Pinpoint the cell where the given text exists, returning its [x, y] midpoint coordinate. 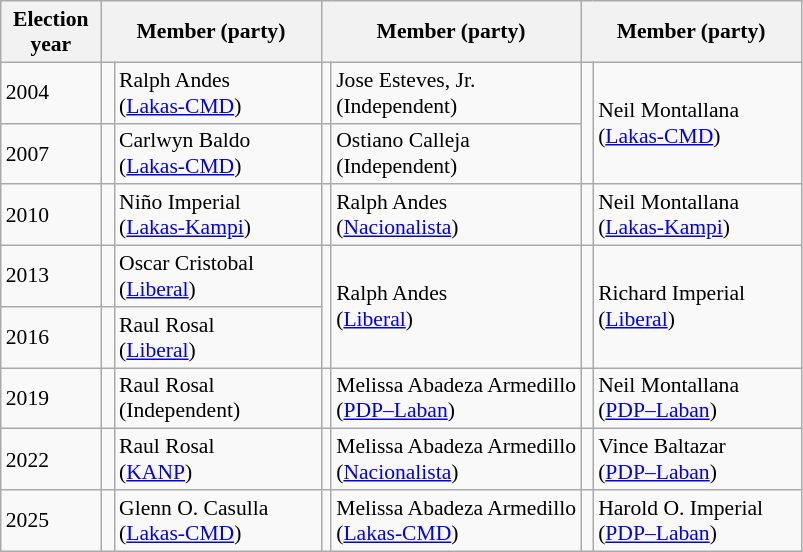
2022 [51, 460]
Neil Montallana(Lakas-CMD) [697, 123]
Glenn O. Casulla(Lakas-CMD) [218, 520]
Raul Rosal(KANP) [218, 460]
Ostiano Calleja(Independent) [456, 154]
2019 [51, 398]
Neil Montallana(Lakas-Kampi) [697, 216]
Ralph Andes(Lakas-CMD) [218, 92]
Electionyear [51, 32]
2013 [51, 276]
Raul Rosal(Independent) [218, 398]
Carlwyn Baldo(Lakas-CMD) [218, 154]
Melissa Abadeza Armedillo(Nacionalista) [456, 460]
Raul Rosal(Liberal) [218, 338]
2016 [51, 338]
Richard Imperial(Liberal) [697, 307]
Ralph Andes(Nacionalista) [456, 216]
Oscar Cristobal(Liberal) [218, 276]
Niño Imperial(Lakas-Kampi) [218, 216]
Melissa Abadeza Armedillo(Lakas-CMD) [456, 520]
Melissa Abadeza Armedillo(PDP–Laban) [456, 398]
Neil Montallana(PDP–Laban) [697, 398]
2007 [51, 154]
2025 [51, 520]
2010 [51, 216]
Ralph Andes(Liberal) [456, 307]
2004 [51, 92]
Jose Esteves, Jr.(Independent) [456, 92]
Harold O. Imperial(PDP–Laban) [697, 520]
Vince Baltazar(PDP–Laban) [697, 460]
